Identify which cell holds the provided text, then report its [X, Y] central coordinate. 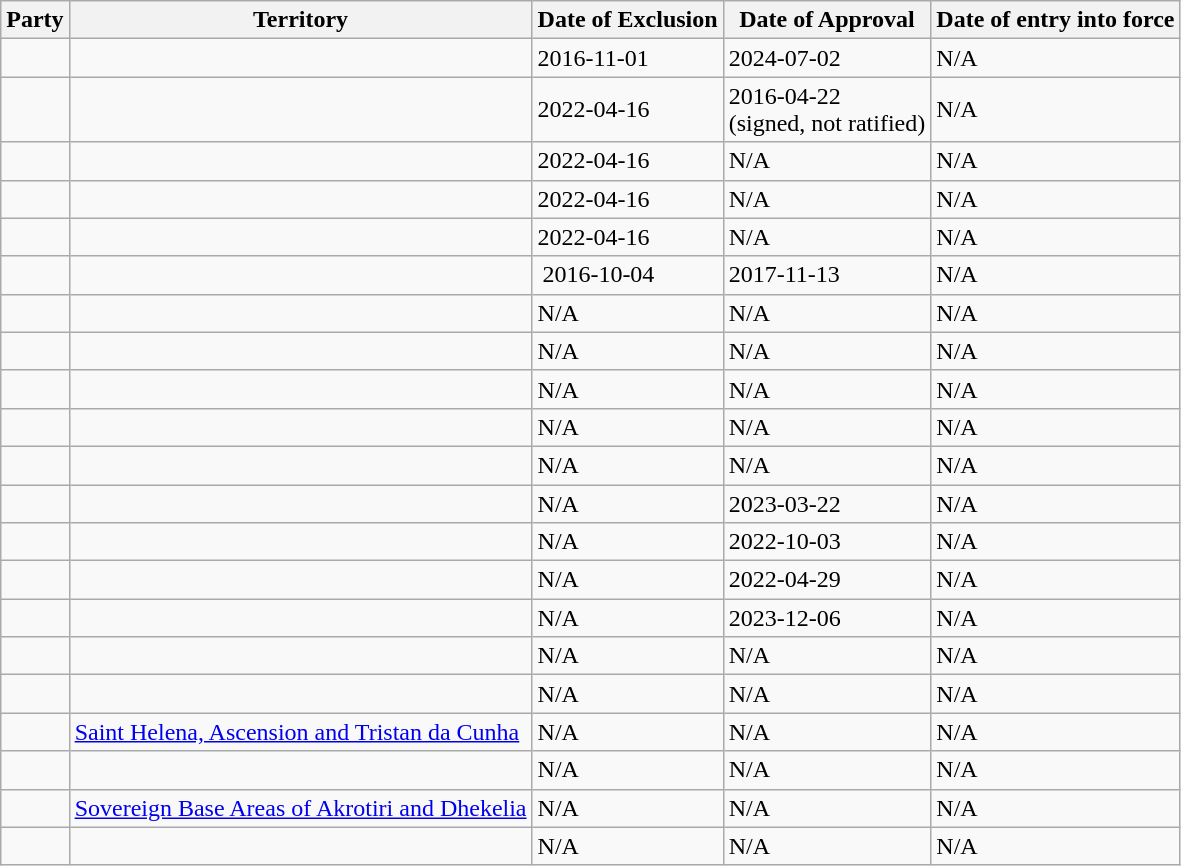
Date of Exclusion [628, 20]
2017-11-13 [827, 275]
2016-04-22(signed, not ratified) [827, 110]
2024-07-02 [827, 58]
Party [35, 20]
2022-10-03 [827, 542]
2022-04-29 [827, 580]
2016-11-01 [628, 58]
Date of entry into force [1056, 20]
Sovereign Base Areas of Akrotiri and Dhekelia [300, 808]
Date of Approval [827, 20]
2023-03-22 [827, 503]
2023-12-06 [827, 618]
2016-10-04 [628, 275]
Saint Helena, Ascension and Tristan da Cunha [300, 732]
Territory [300, 20]
